Provide the (x, y) coordinate of the cell's center where the given text is located.  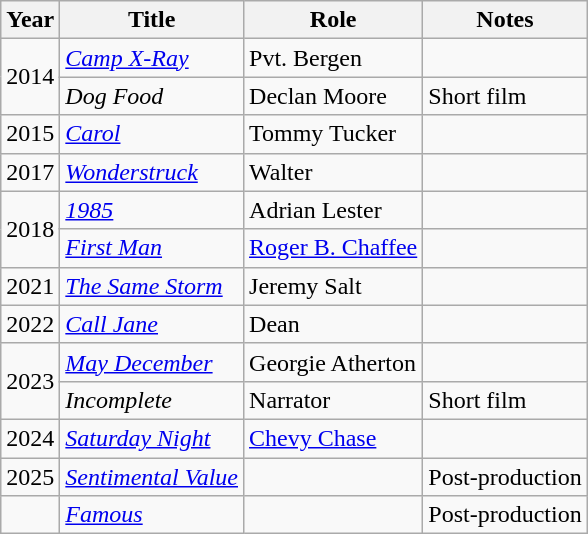
Tommy Tucker (334, 134)
1985 (152, 210)
Notes (505, 20)
Role (334, 20)
The Same Storm (152, 286)
Saturday Night (152, 438)
2014 (30, 77)
Camp X-Ray (152, 58)
Year (30, 20)
Title (152, 20)
First Man (152, 248)
Sentimental Value (152, 477)
Carol (152, 134)
Georgie Atherton (334, 362)
2015 (30, 134)
Declan Moore (334, 96)
2018 (30, 229)
Pvt. Bergen (334, 58)
Wonderstruck (152, 172)
Roger B. Chaffee (334, 248)
Chevy Chase (334, 438)
Walter (334, 172)
Dog Food (152, 96)
2024 (30, 438)
Dean (334, 324)
2025 (30, 477)
2021 (30, 286)
Jeremy Salt (334, 286)
2017 (30, 172)
Incomplete (152, 400)
Famous (152, 515)
Narrator (334, 400)
2022 (30, 324)
Adrian Lester (334, 210)
May December (152, 362)
2023 (30, 381)
Call Jane (152, 324)
